Search for the cell housing the specified text and yield its (X, Y) center coordinate. 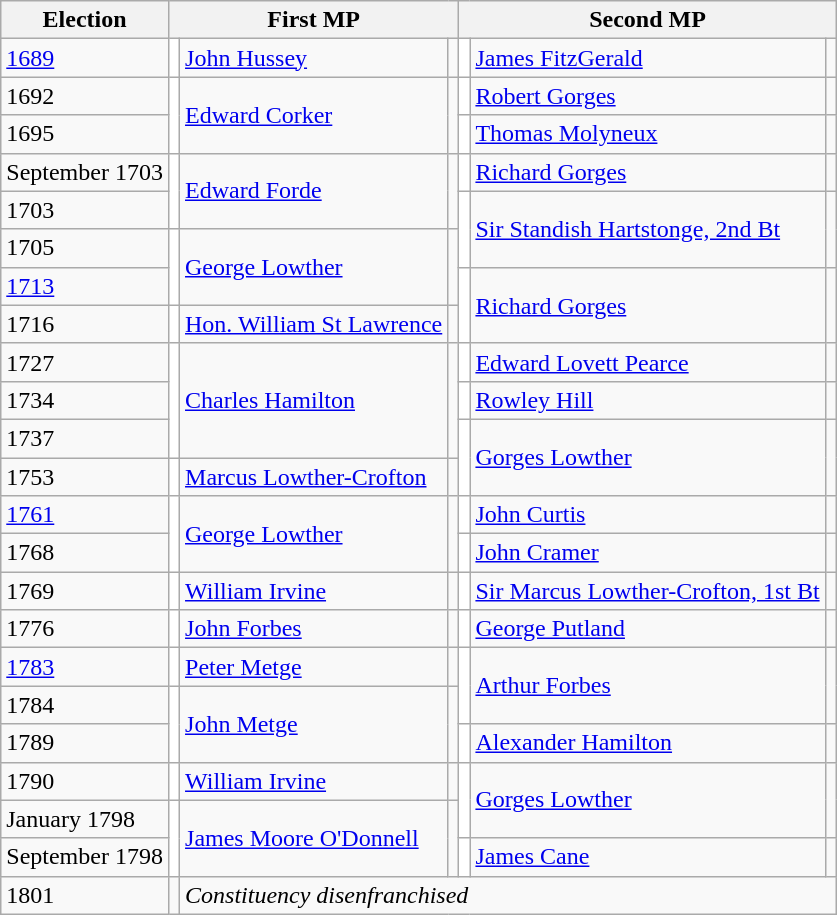
John Curtis (648, 515)
Thomas Molyneux (648, 134)
John Hussey (314, 58)
Edward Forde (314, 191)
1737 (85, 438)
George Putland (648, 629)
Robert Gorges (648, 96)
Charles Hamilton (314, 400)
Arthur Forbes (648, 686)
1734 (85, 400)
Sir Standish Hartstonge, 2nd Bt (648, 229)
1695 (85, 134)
First MP (313, 20)
Constituency disenfranchised (508, 895)
1789 (85, 743)
Edward Corker (314, 115)
Marcus Lowther-Crofton (314, 477)
James Moore O'Donnell (314, 838)
John Forbes (314, 629)
Second MP (648, 20)
1769 (85, 591)
1776 (85, 629)
James FitzGerald (648, 58)
1790 (85, 781)
Alexander Hamilton (648, 743)
John Metge (314, 724)
1783 (85, 667)
1753 (85, 477)
Hon. William St Lawrence (314, 324)
1713 (85, 286)
1689 (85, 58)
1801 (85, 895)
1727 (85, 362)
1784 (85, 705)
January 1798 (85, 819)
James Cane (648, 857)
Election (85, 20)
Edward Lovett Pearce (648, 362)
1705 (85, 248)
Sir Marcus Lowther-Crofton, 1st Bt (648, 591)
September 1798 (85, 857)
September 1703 (85, 172)
1703 (85, 210)
Peter Metge (314, 667)
1692 (85, 96)
1768 (85, 553)
1716 (85, 324)
John Cramer (648, 553)
1761 (85, 515)
Rowley Hill (648, 400)
